Detect which cell encompasses the target text, then output its (x, y) center coordinate. 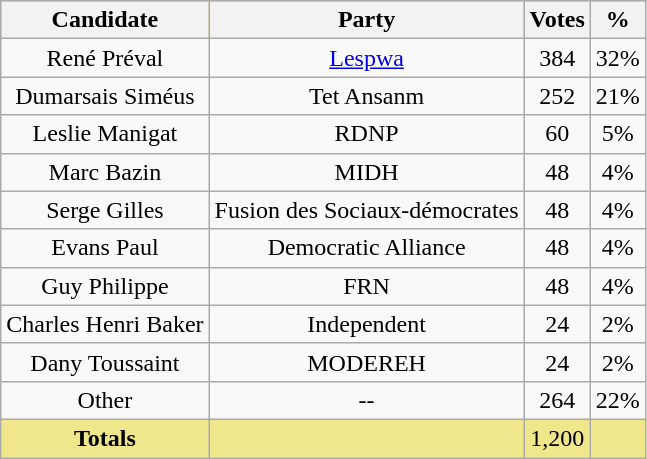
Other (105, 400)
264 (557, 400)
252 (557, 96)
Leslie Manigat (105, 134)
Marc Bazin (105, 172)
Votes (557, 20)
René Préval (105, 58)
MODEREH (366, 362)
Totals (105, 438)
1,200 (557, 438)
Independent (366, 324)
Party (366, 20)
5% (618, 134)
-- (366, 400)
Fusion des Sociaux-démocrates (366, 210)
32% (618, 58)
Lespwa (366, 58)
MIDH (366, 172)
Guy Philippe (105, 286)
Tet Ansanm (366, 96)
60 (557, 134)
Serge Gilles (105, 210)
Charles Henri Baker (105, 324)
384 (557, 58)
Democratic Alliance (366, 248)
Candidate (105, 20)
Dany Toussaint (105, 362)
22% (618, 400)
RDNP (366, 134)
FRN (366, 286)
Evans Paul (105, 248)
% (618, 20)
21% (618, 96)
Dumarsais Siméus (105, 96)
